Provide the [X, Y] coordinate of the cell's center where the given text is located.  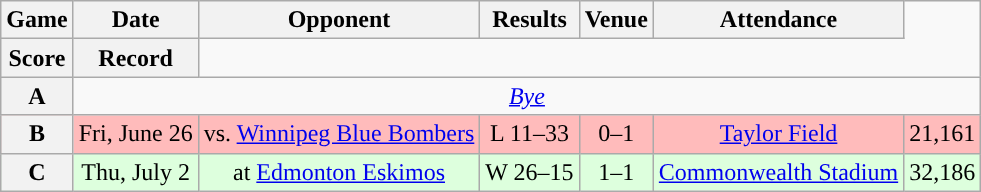
vs. Winnipeg Blue Bombers [339, 134]
B [37, 134]
L 11–33 [530, 134]
Opponent [339, 20]
Record [136, 58]
1–1 [616, 172]
Taylor Field [778, 134]
Venue [616, 20]
Game [37, 20]
Date [136, 20]
W 26–15 [530, 172]
C [37, 172]
21,161 [942, 134]
Commonwealth Stadium [778, 172]
Score [37, 58]
Results [530, 20]
Bye [527, 96]
at Edmonton Eskimos [339, 172]
A [37, 96]
0–1 [616, 134]
Attendance [778, 20]
Thu, July 2 [136, 172]
Fri, June 26 [136, 134]
32,186 [942, 172]
